Find where the given text appears and provide that cell's center as (x, y) coordinate. 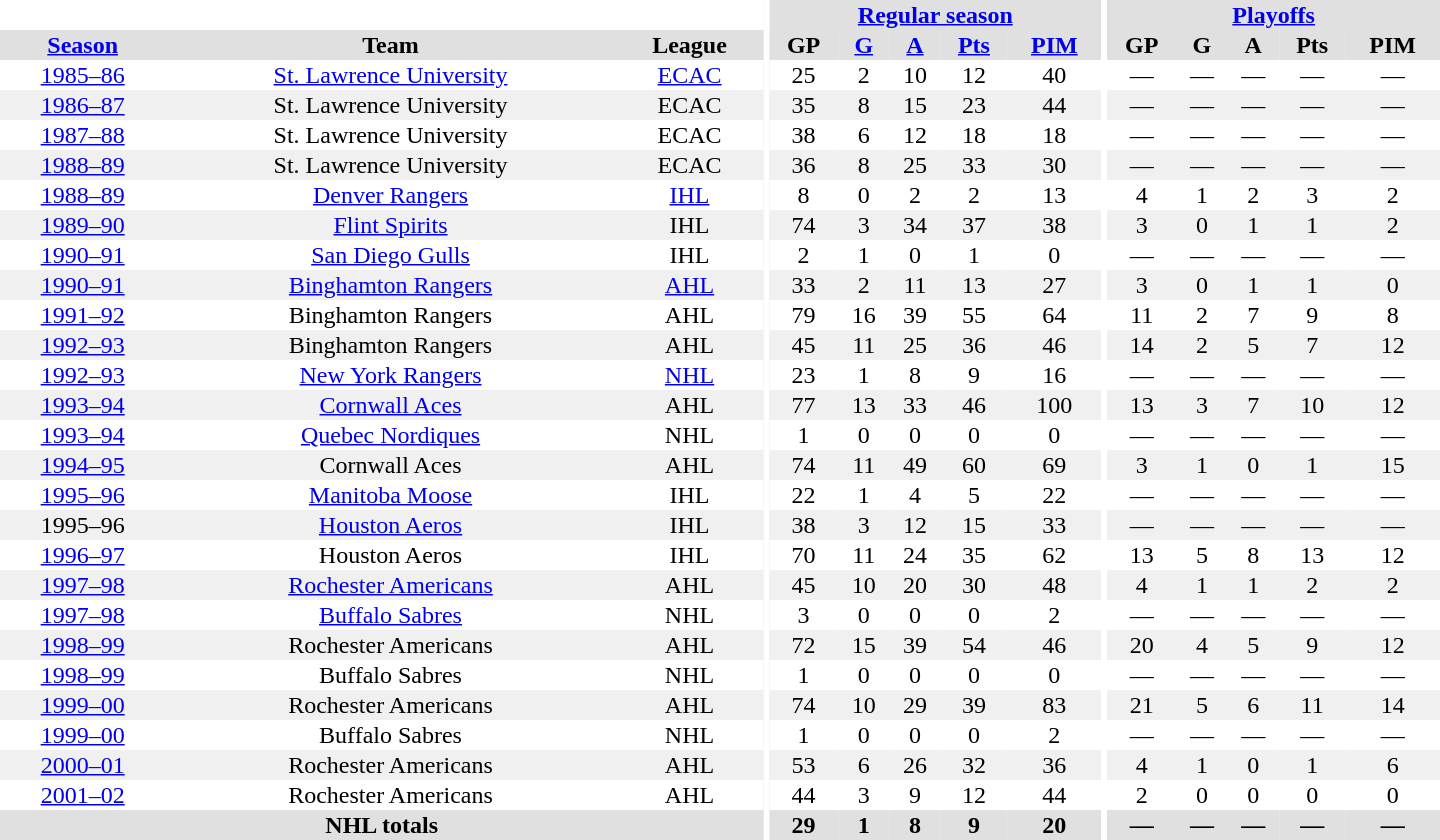
1985–86 (82, 75)
2001–02 (82, 795)
79 (804, 315)
70 (804, 555)
77 (804, 405)
Quebec Nordiques (390, 435)
64 (1054, 315)
40 (1054, 75)
Season (82, 45)
27 (1054, 285)
48 (1054, 585)
Regular season (936, 15)
San Diego Gulls (390, 255)
Team (390, 45)
2000–01 (82, 765)
1986–87 (82, 105)
55 (974, 315)
1989–90 (82, 225)
34 (914, 225)
32 (974, 765)
24 (914, 555)
Playoffs (1274, 15)
26 (914, 765)
21 (1142, 705)
1987–88 (82, 135)
1996–97 (82, 555)
54 (974, 645)
72 (804, 645)
League (690, 45)
60 (974, 465)
100 (1054, 405)
69 (1054, 465)
37 (974, 225)
NHL totals (382, 825)
53 (804, 765)
49 (914, 465)
83 (1054, 705)
1994–95 (82, 465)
62 (1054, 555)
Denver Rangers (390, 195)
1991–92 (82, 315)
Flint Spirits (390, 225)
Manitoba Moose (390, 495)
New York Rangers (390, 375)
